Return the [x, y] coordinate for the center point of the cell that contains the specified text.  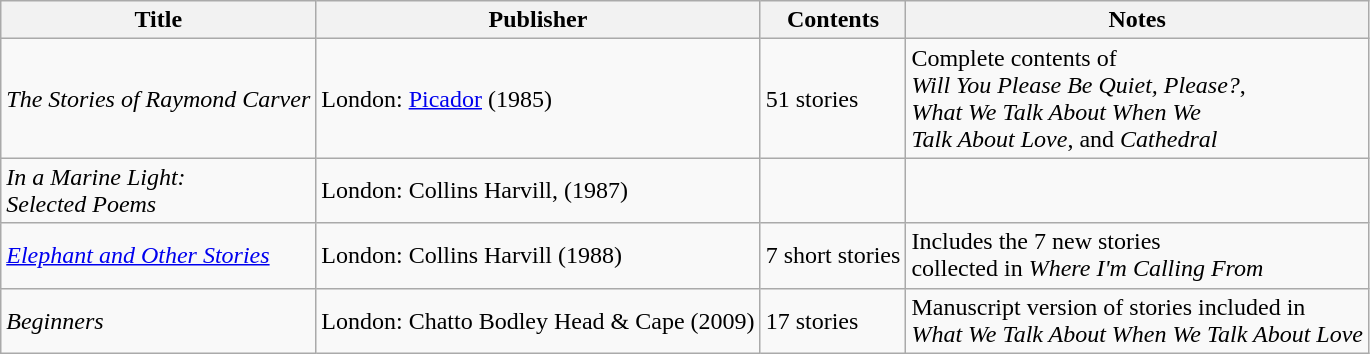
51 stories [833, 98]
Manuscript version of stories included inWhat We Talk About When We Talk About Love [1138, 320]
The Stories of Raymond Carver [158, 98]
Beginners [158, 320]
Contents [833, 20]
Complete contents ofWill You Please Be Quiet, Please?,What We Talk About When WeTalk About Love, and Cathedral [1138, 98]
London: Picador (1985) [538, 98]
London: Collins Harvill, (1987) [538, 190]
Elephant and Other Stories [158, 256]
London: Collins Harvill (1988) [538, 256]
Publisher [538, 20]
17 stories [833, 320]
7 short stories [833, 256]
Title [158, 20]
Includes the 7 new storiescollected in Where I'm Calling From [1138, 256]
London: Chatto Bodley Head & Cape (2009) [538, 320]
Notes [1138, 20]
In a Marine Light:Selected Poems [158, 190]
